Return [x, y] of the center of cell containing provided text 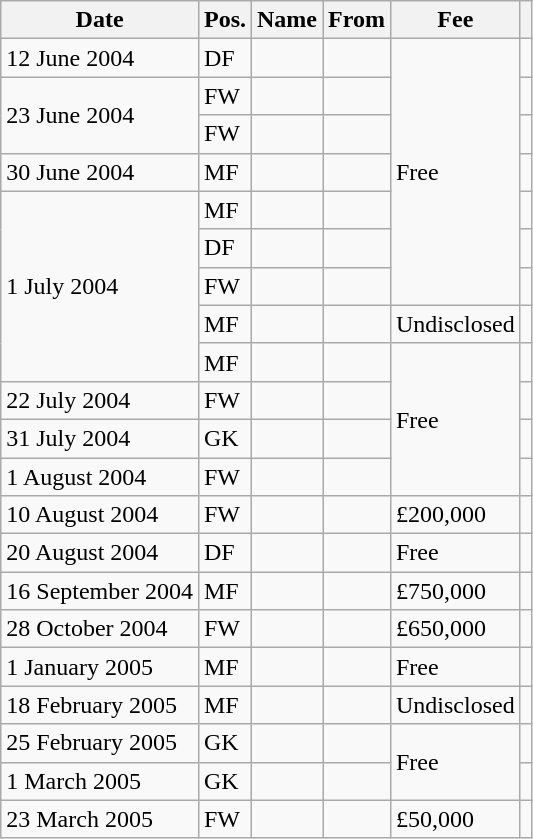
12 June 2004 [100, 58]
28 October 2004 [100, 629]
Fee [455, 20]
£200,000 [455, 515]
31 July 2004 [100, 438]
23 March 2005 [100, 819]
22 July 2004 [100, 400]
30 June 2004 [100, 172]
23 June 2004 [100, 115]
1 March 2005 [100, 781]
£750,000 [455, 591]
25 February 2005 [100, 743]
Date [100, 20]
1 August 2004 [100, 477]
1 July 2004 [100, 286]
18 February 2005 [100, 705]
1 January 2005 [100, 667]
Pos. [224, 20]
From [357, 20]
16 September 2004 [100, 591]
£650,000 [455, 629]
£50,000 [455, 819]
Name [288, 20]
10 August 2004 [100, 515]
20 August 2004 [100, 553]
